Detect which cell encompasses the target text, then output its (x, y) center coordinate. 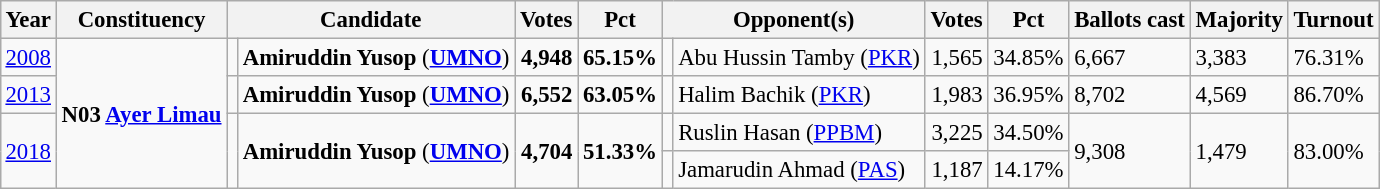
9,308 (1130, 152)
86.70% (1334, 95)
1,983 (956, 95)
8,702 (1130, 95)
6,552 (546, 95)
Halim Bachik (PKR) (799, 95)
Abu Hussin Tamby (PKR) (799, 57)
51.33% (620, 152)
34.85% (1028, 57)
Constituency (142, 20)
4,569 (1239, 95)
2013 (28, 95)
Year (28, 20)
3,225 (956, 133)
14.17% (1028, 170)
2018 (28, 152)
3,383 (1239, 57)
1,565 (956, 57)
Ballots cast (1130, 20)
83.00% (1334, 152)
63.05% (620, 95)
1,479 (1239, 152)
Turnout (1334, 20)
4,948 (546, 57)
36.95% (1028, 95)
Opponent(s) (794, 20)
1,187 (956, 170)
6,667 (1130, 57)
65.15% (620, 57)
34.50% (1028, 133)
4,704 (546, 152)
Candidate (371, 20)
Majority (1239, 20)
Ruslin Hasan (PPBM) (799, 133)
2008 (28, 57)
Jamarudin Ahmad (PAS) (799, 170)
N03 Ayer Limau (142, 113)
76.31% (1334, 57)
